Pinpoint the cell where the given text exists, returning its [x, y] midpoint coordinate. 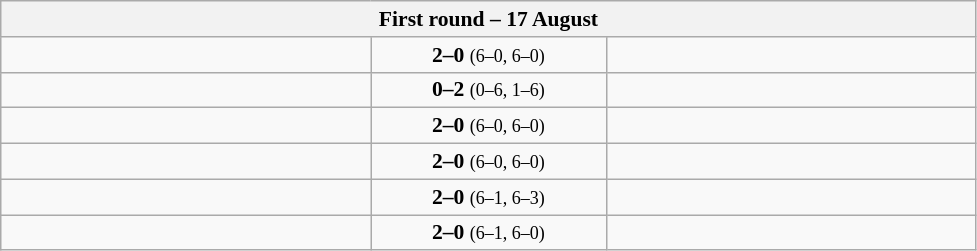
2–0 (6–1, 6–0) [488, 233]
2–0 (6–1, 6–3) [488, 197]
0–2 (0–6, 1–6) [488, 90]
First round – 17 August [488, 19]
